Return [X, Y] of the center of cell containing provided text 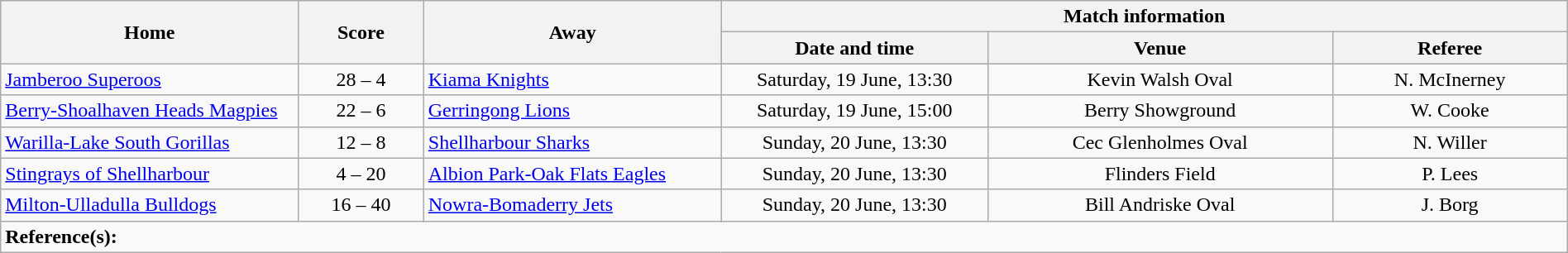
P. Lees [1450, 174]
16 – 40 [361, 205]
Nowra-Bomaderry Jets [572, 205]
Cec Glenholmes Oval [1159, 142]
Berry-Shoalhaven Heads Magpies [150, 111]
Gerringong Lions [572, 111]
4 – 20 [361, 174]
Jamberoo Superoos [150, 79]
W. Cooke [1450, 111]
Date and time [854, 48]
J. Borg [1450, 205]
Kiama Knights [572, 79]
Saturday, 19 June, 15:00 [854, 111]
22 – 6 [361, 111]
Milton-Ulladulla Bulldogs [150, 205]
Match information [1145, 17]
Stingrays of Shellharbour [150, 174]
Away [572, 32]
Kevin Walsh Oval [1159, 79]
Berry Showground [1159, 111]
Shellharbour Sharks [572, 142]
12 – 8 [361, 142]
Warilla-Lake South Gorillas [150, 142]
Score [361, 32]
Venue [1159, 48]
28 – 4 [361, 79]
Reference(s): [784, 236]
Referee [1450, 48]
Bill Andriske Oval [1159, 205]
N. Willer [1450, 142]
Home [150, 32]
N. McInerney [1450, 79]
Flinders Field [1159, 174]
Saturday, 19 June, 13:30 [854, 79]
Albion Park-Oak Flats Eagles [572, 174]
